Determine the (X, Y) coordinate at the center of the cell enclosing the given text.  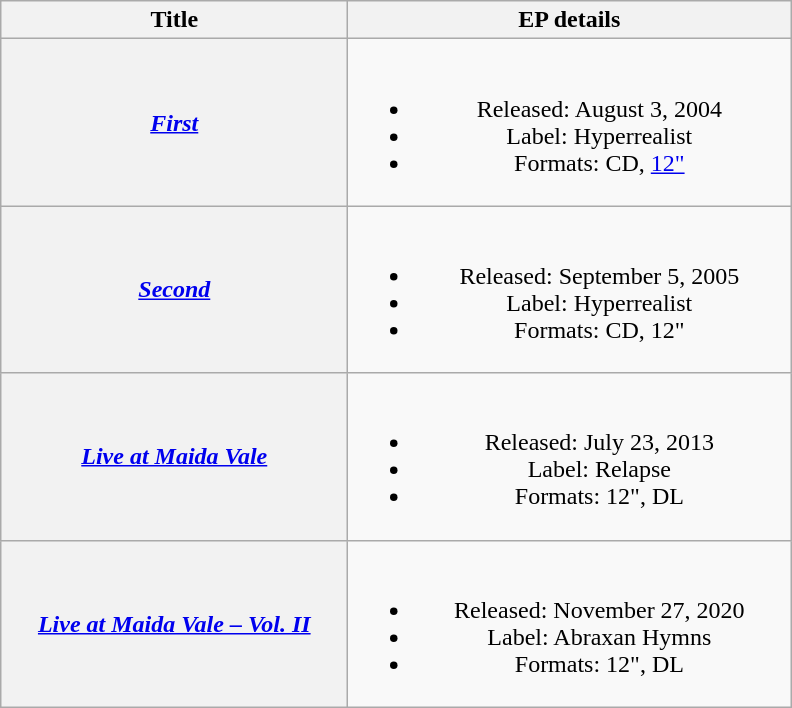
Released: August 3, 2004Label: HyperrealistFormats: CD, 12" (570, 122)
Live at Maida Vale – Vol. II (174, 624)
Second (174, 290)
Released: November 27, 2020Label: Abraxan HymnsFormats: 12", DL (570, 624)
First (174, 122)
Live at Maida Vale (174, 456)
Title (174, 20)
EP details (570, 20)
Released: September 5, 2005Label: HyperrealistFormats: CD, 12" (570, 290)
Released: July 23, 2013Label: RelapseFormats: 12", DL (570, 456)
